Provide the [x, y] coordinate of the cell's center where the given text is located.  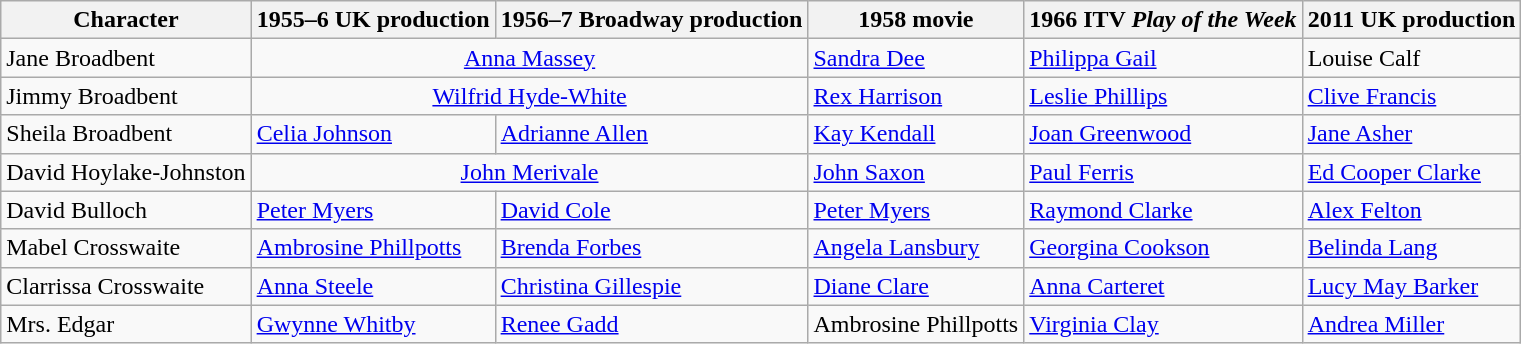
Brenda Forbes [652, 248]
David Hoylake-Johnston [126, 172]
David Cole [652, 210]
Mabel Crosswaite [126, 248]
Jane Asher [1412, 134]
1955–6 UK production [373, 20]
Philippa Gail [1163, 58]
1958 movie [916, 20]
Raymond Clarke [1163, 210]
Sheila Broadbent [126, 134]
John Merivale [530, 172]
Rex Harrison [916, 96]
Jane Broadbent [126, 58]
Anna Carteret [1163, 286]
Gwynne Whitby [373, 324]
Diane Clare [916, 286]
Alex Felton [1412, 210]
2011 UK production [1412, 20]
Virginia Clay [1163, 324]
Anna Massey [530, 58]
Leslie Phillips [1163, 96]
1956–7 Broadway production [652, 20]
Adrianne Allen [652, 134]
Andrea Miller [1412, 324]
Lucy May Barker [1412, 286]
Wilfrid Hyde-White [530, 96]
Angela Lansbury [916, 248]
Belinda Lang [1412, 248]
John Saxon [916, 172]
Christina Gillespie [652, 286]
David Bulloch [126, 210]
Renee Gadd [652, 324]
Jimmy Broadbent [126, 96]
Character [126, 20]
Clive Francis [1412, 96]
Anna Steele [373, 286]
Joan Greenwood [1163, 134]
Kay Kendall [916, 134]
1966 ITV Play of the Week [1163, 20]
Mrs. Edgar [126, 324]
Ed Cooper Clarke [1412, 172]
Celia Johnson [373, 134]
Clarrissa Crosswaite [126, 286]
Georgina Cookson [1163, 248]
Louise Calf [1412, 58]
Paul Ferris [1163, 172]
Sandra Dee [916, 58]
